Return (X, Y) of the center of cell containing provided text 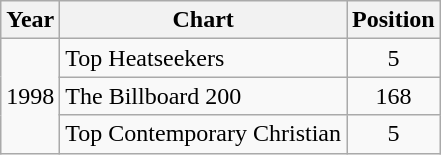
Top Contemporary Christian (204, 134)
Chart (204, 20)
Position (393, 20)
Top Heatseekers (204, 58)
Year (30, 20)
168 (393, 96)
The Billboard 200 (204, 96)
1998 (30, 96)
